From the cell containing the given text, extract its center point as [x, y] coordinate. 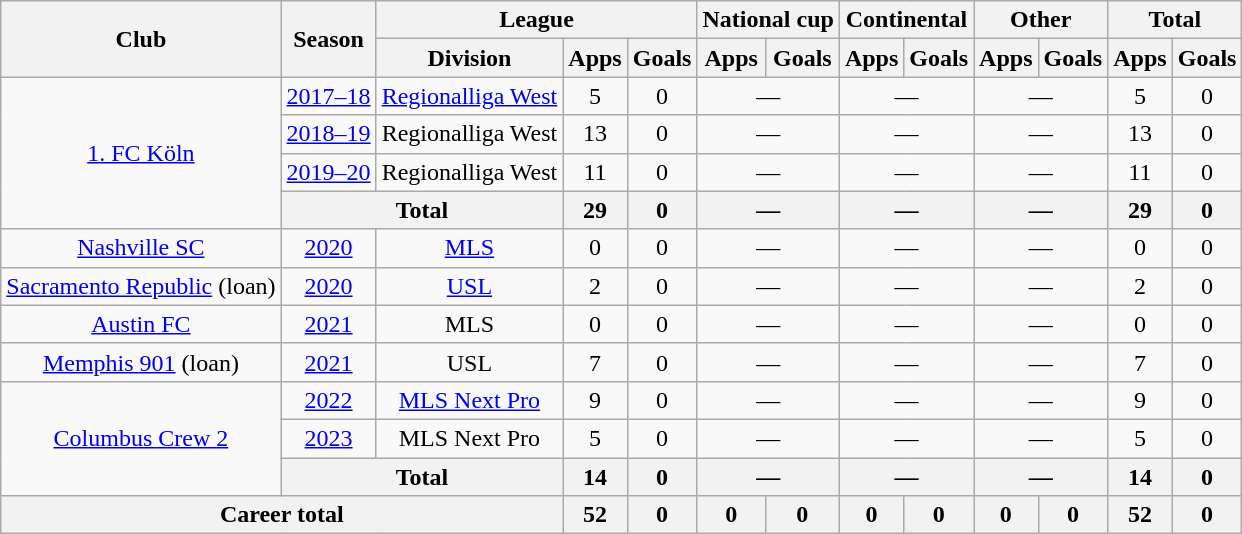
2017–18 [328, 96]
Club [141, 39]
2019–20 [328, 172]
Memphis 901 (loan) [141, 362]
2023 [328, 438]
2018–19 [328, 134]
Career total [282, 515]
2022 [328, 400]
Season [328, 39]
Division [470, 58]
Nashville SC [141, 248]
National cup [768, 20]
Austin FC [141, 324]
Sacramento Republic (loan) [141, 286]
1. FC Köln [141, 153]
Continental [906, 20]
Columbus Crew 2 [141, 438]
League [536, 20]
Other [1041, 20]
